Identify which cell holds the provided text, then report its (x, y) central coordinate. 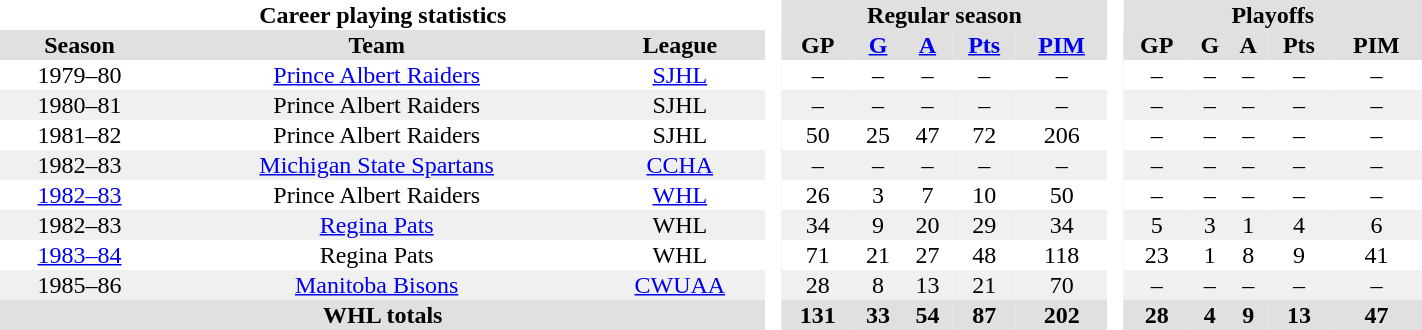
202 (1062, 315)
27 (928, 255)
26 (818, 195)
7 (928, 195)
Playoffs (1273, 15)
33 (878, 315)
CCHA (680, 165)
72 (984, 135)
41 (1376, 255)
6 (1376, 225)
20 (928, 225)
5 (1157, 225)
29 (984, 225)
71 (818, 255)
1985–86 (80, 285)
23 (1157, 255)
1980–81 (80, 105)
CWUAA (680, 285)
Regular season (944, 15)
70 (1062, 285)
10 (984, 195)
League (680, 45)
25 (878, 135)
Team (376, 45)
Manitoba Bisons (376, 285)
1981–82 (80, 135)
118 (1062, 255)
1983–84 (80, 255)
1979–80 (80, 75)
Michigan State Spartans (376, 165)
WHL totals (383, 315)
Career playing statistics (383, 15)
Season (80, 45)
48 (984, 255)
206 (1062, 135)
87 (984, 315)
54 (928, 315)
131 (818, 315)
